Return (x, y) of the center of cell containing provided text 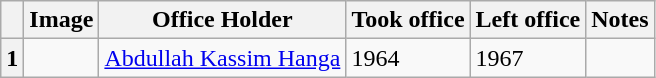
1964 (408, 58)
Image (62, 20)
Abdullah Kassim Hanga (222, 58)
Notes (620, 20)
Left office (528, 20)
1967 (528, 58)
Office Holder (222, 20)
Took office (408, 20)
1 (12, 58)
